From the cell containing the given text, extract its center point as [x, y] coordinate. 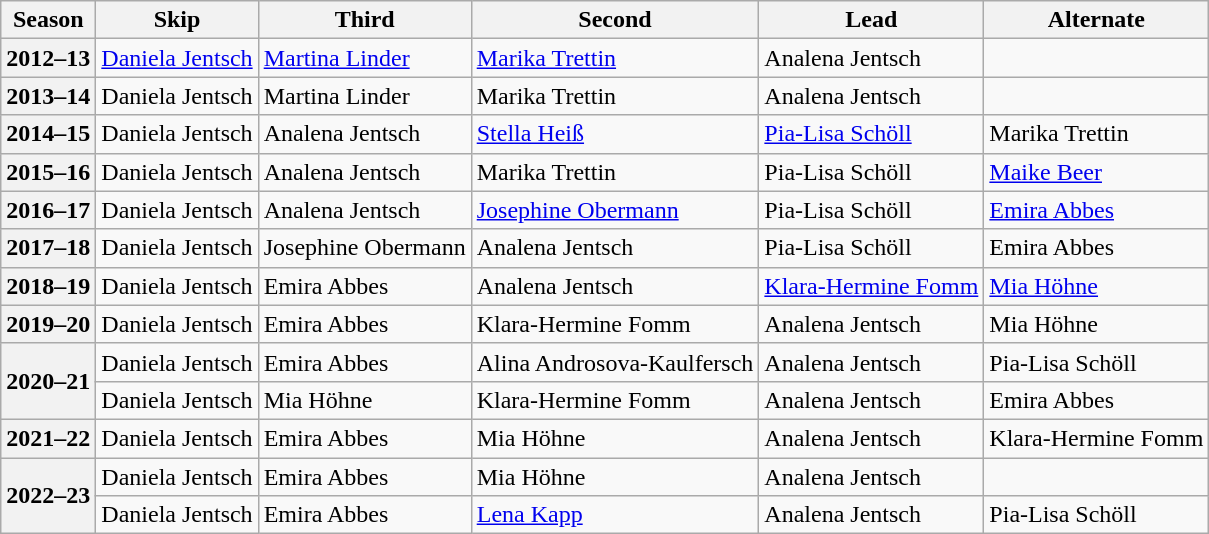
2012–13 [48, 58]
2019–20 [48, 324]
Season [48, 20]
Maike Beer [1096, 172]
Alina Androsova-Kaulfersch [615, 362]
2018–19 [48, 286]
2013–14 [48, 96]
2017–18 [48, 248]
Stella Heiß [615, 134]
Alternate [1096, 20]
2014–15 [48, 134]
Third [364, 20]
2016–17 [48, 210]
Skip [177, 20]
2015–16 [48, 172]
Lead [872, 20]
Lena Kapp [615, 515]
2020–21 [48, 381]
2021–22 [48, 438]
Second [615, 20]
2022–23 [48, 496]
